For the text-containing cell, return its midpoint in [X, Y] coordinate format. 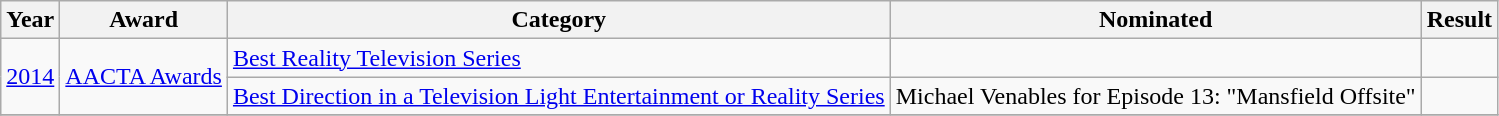
Year [30, 20]
2014 [30, 77]
Michael Venables for Episode 13: "Mansfield Offsite" [1156, 96]
AACTA Awards [144, 77]
Nominated [1156, 20]
Best Direction in a Television Light Entertainment or Reality Series [558, 96]
Category [558, 20]
Award [144, 20]
Best Reality Television Series [558, 58]
Result [1459, 20]
